Capture the cell that displays the provided text and extract its [X, Y] central coordinate. 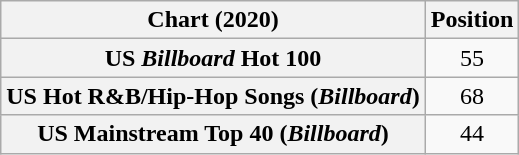
Position [472, 20]
Chart (2020) [213, 20]
US Hot R&B/Hip-Hop Songs (Billboard) [213, 96]
55 [472, 58]
44 [472, 134]
US Billboard Hot 100 [213, 58]
US Mainstream Top 40 (Billboard) [213, 134]
68 [472, 96]
